Extract the (x, y) coordinate from the center of the cell holding the provided text.  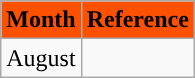
Month (41, 20)
August (41, 58)
Reference (138, 20)
